For the text-containing cell, return its midpoint in [x, y] coordinate format. 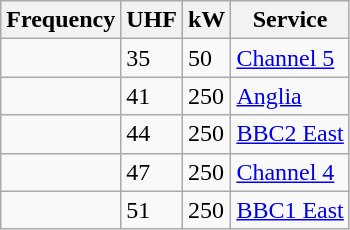
Anglia [290, 96]
kW [206, 20]
Channel 4 [290, 172]
51 [152, 210]
BBC2 East [290, 134]
BBC1 East [290, 210]
41 [152, 96]
47 [152, 172]
Channel 5 [290, 58]
Service [290, 20]
UHF [152, 20]
50 [206, 58]
35 [152, 58]
44 [152, 134]
Frequency [61, 20]
